Determine the [X, Y] coordinate at the center of the cell enclosing the given text.  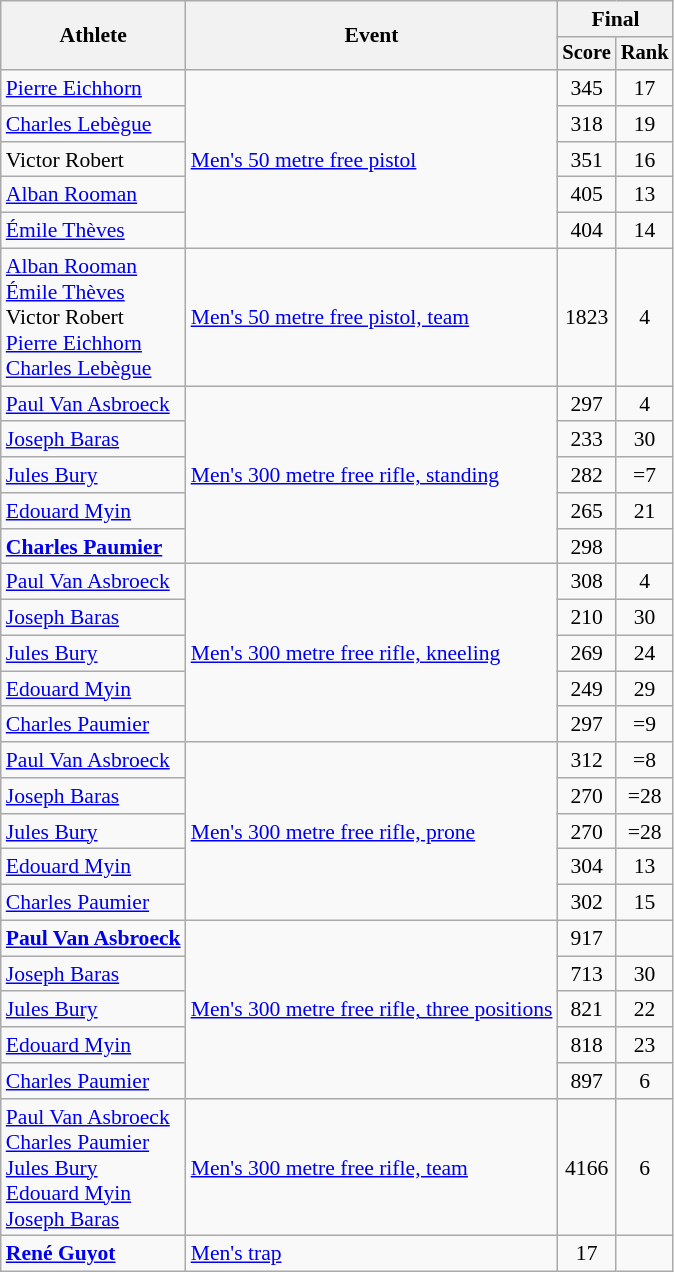
821 [587, 1010]
210 [587, 618]
298 [587, 547]
Score [587, 54]
308 [587, 582]
23 [645, 1045]
Final [616, 19]
351 [587, 160]
=9 [645, 725]
Athlete [94, 36]
Pierre Eichhorn [94, 88]
917 [587, 939]
Charles Lebègue [94, 124]
Men's 300 metre free rifle, prone [372, 831]
404 [587, 231]
897 [587, 1081]
Men's 300 metre free rifle, three positions [372, 1010]
Men's 300 metre free rifle, team [372, 1168]
249 [587, 689]
Alban RoomanÉmile ThèvesVictor RobertPierre EichhornCharles Lebègue [94, 318]
René Guyot [94, 1254]
265 [587, 511]
302 [587, 903]
14 [645, 231]
16 [645, 160]
Rank [645, 54]
21 [645, 511]
Men's 300 metre free rifle, kneeling [372, 653]
4166 [587, 1168]
269 [587, 654]
312 [587, 760]
318 [587, 124]
282 [587, 475]
405 [587, 195]
713 [587, 974]
24 [645, 654]
=8 [645, 760]
Victor Robert [94, 160]
Event [372, 36]
Men's 50 metre free pistol, team [372, 318]
Men's trap [372, 1254]
Alban Rooman [94, 195]
1823 [587, 318]
304 [587, 867]
Paul Van AsbroeckCharles PaumierJules BuryEdouard MyinJoseph Baras [94, 1168]
233 [587, 440]
345 [587, 88]
19 [645, 124]
29 [645, 689]
Men's 300 metre free rifle, standing [372, 475]
22 [645, 1010]
818 [587, 1045]
Men's 50 metre free pistol [372, 159]
=7 [645, 475]
Émile Thèves [94, 231]
15 [645, 903]
